Return [X, Y] of the center of cell containing provided text 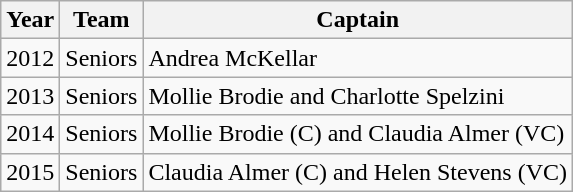
Captain [358, 20]
2015 [30, 172]
Andrea McKellar [358, 58]
Mollie Brodie and Charlotte Spelzini [358, 96]
Team [102, 20]
Year [30, 20]
2013 [30, 96]
Claudia Almer (C) and Helen Stevens (VC) [358, 172]
2014 [30, 134]
Mollie Brodie (C) and Claudia Almer (VC) [358, 134]
2012 [30, 58]
